Search for the cell housing the specified text and yield its (X, Y) center coordinate. 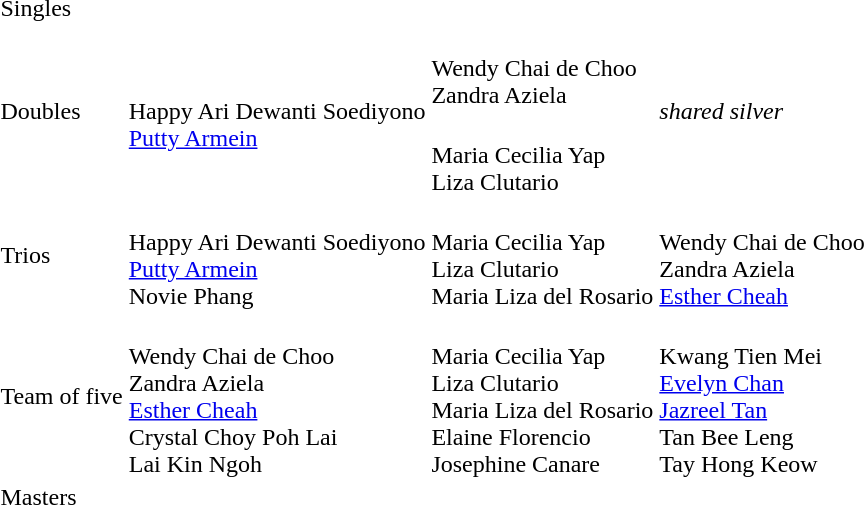
Wendy Chai de Choo Zandra Aziela Esther Cheah Crystal Choy Poh Lai Lai Kin Ngoh (277, 396)
Maria Cecilia Yap Liza Clutario Maria Liza del Rosario Elaine Florencio Josephine Canare (542, 396)
Wendy Chai de Choo Zandra Aziela (542, 68)
Happy Ari Dewanti Soediyono Putty Armein (277, 112)
Happy Ari Dewanti Soediyono Putty Armein Novie Phang (277, 256)
Maria Cecilia Yap Liza Clutario (542, 155)
Maria Cecilia Yap Liza Clutario Maria Liza del Rosario (542, 256)
